Detect which cell encompasses the target text, then output its [x, y] center coordinate. 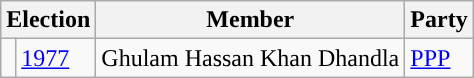
Member [250, 20]
Ghulam Hassan Khan Dhandla [250, 58]
PPP [439, 58]
Election [48, 20]
Party [439, 20]
1977 [56, 58]
